Find where the given text appears and provide that cell's center as (x, y) coordinate. 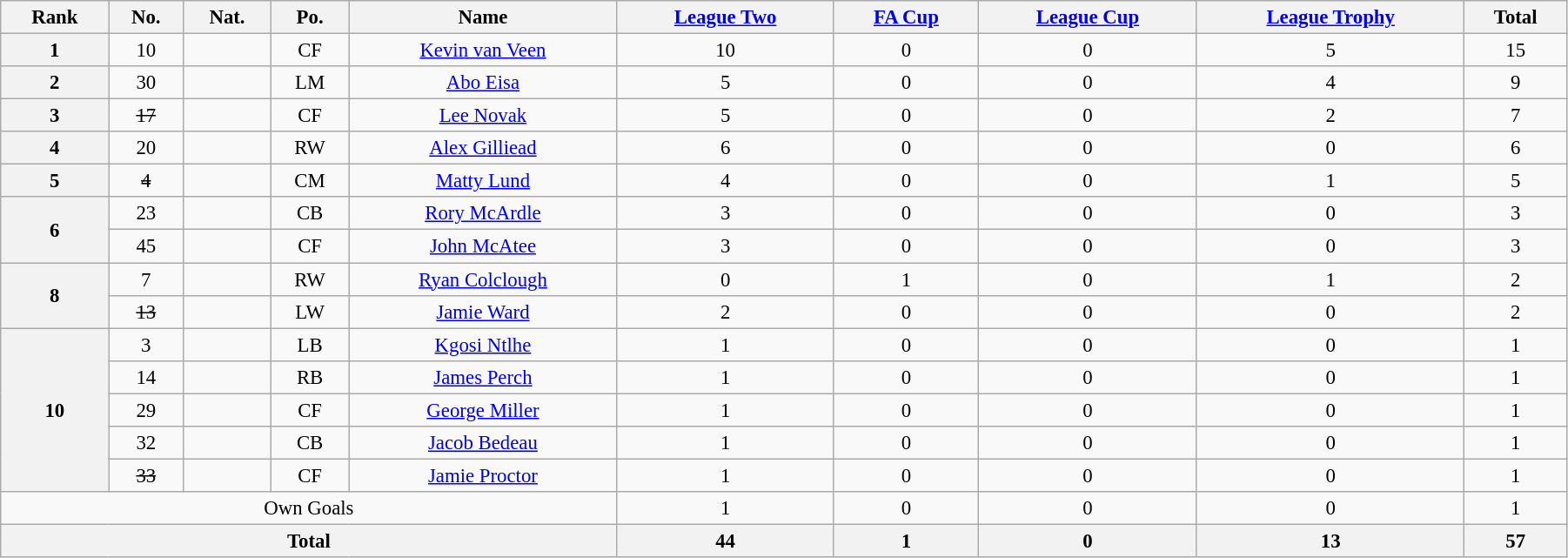
17 (146, 116)
44 (726, 541)
James Perch (483, 377)
57 (1516, 541)
Jacob Bedeau (483, 443)
Rory McArdle (483, 213)
League Cup (1088, 17)
No. (146, 17)
Lee Novak (483, 116)
9 (1516, 83)
15 (1516, 50)
32 (146, 443)
Nat. (228, 17)
Own Goals (309, 508)
30 (146, 83)
LW (310, 312)
CM (310, 181)
45 (146, 246)
League Trophy (1330, 17)
LM (310, 83)
33 (146, 475)
RB (310, 377)
29 (146, 410)
Abo Eisa (483, 83)
League Two (726, 17)
LB (310, 345)
Alex Gilliead (483, 148)
Jamie Proctor (483, 475)
Jamie Ward (483, 312)
Ryan Colclough (483, 279)
Kgosi Ntlhe (483, 345)
8 (55, 296)
Po. (310, 17)
Kevin van Veen (483, 50)
George Miller (483, 410)
FA Cup (906, 17)
Rank (55, 17)
20 (146, 148)
John McAtee (483, 246)
Matty Lund (483, 181)
23 (146, 213)
Name (483, 17)
14 (146, 377)
